Detect which cell encompasses the target text, then output its (X, Y) center coordinate. 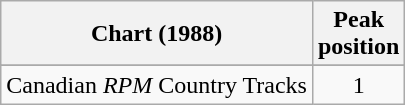
Chart (1988) (157, 34)
Peakposition (358, 34)
1 (358, 85)
Canadian RPM Country Tracks (157, 85)
